Output the (X, Y) coordinate of the center of the cell containing the given text.  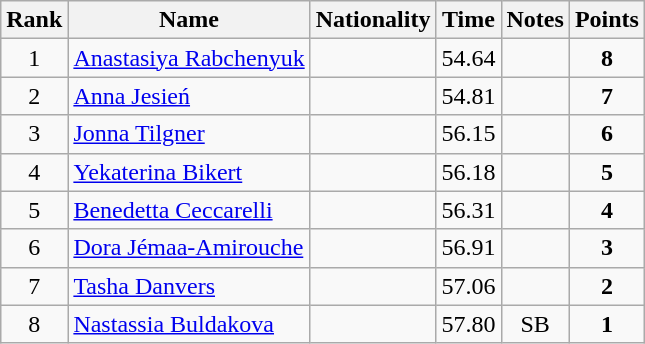
54.81 (468, 96)
Nationality (373, 20)
Time (468, 20)
Nastassia Buldakova (189, 324)
57.06 (468, 286)
56.91 (468, 248)
57.80 (468, 324)
Points (606, 20)
Jonna Tilgner (189, 134)
56.31 (468, 210)
Anastasiya Rabchenyuk (189, 58)
Name (189, 20)
54.64 (468, 58)
Yekaterina Bikert (189, 172)
Notes (535, 20)
Benedetta Ceccarelli (189, 210)
Anna Jesień (189, 96)
56.15 (468, 134)
Dora Jémaa-Amirouche (189, 248)
56.18 (468, 172)
Rank (34, 20)
Tasha Danvers (189, 286)
SB (535, 324)
